Scan for the cell matching the given text and deliver its [X, Y] coordinate at center. 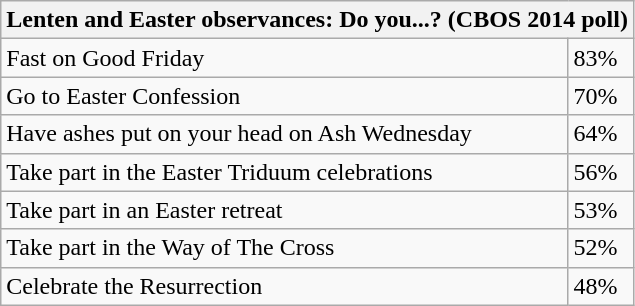
64% [601, 134]
Lenten and Easter observances: Do you...? (CBOS 2014 poll) [318, 20]
56% [601, 172]
Go to Easter Confession [284, 96]
Celebrate the Resurrection [284, 286]
52% [601, 248]
Take part in the Way of The Cross [284, 248]
Take part in an Easter retreat [284, 210]
Take part in the Easter Triduum celebrations [284, 172]
53% [601, 210]
83% [601, 58]
70% [601, 96]
Fast on Good Friday [284, 58]
48% [601, 286]
Have ashes put on your head on Ash Wednesday [284, 134]
